Capture the cell that displays the provided text and extract its [x, y] central coordinate. 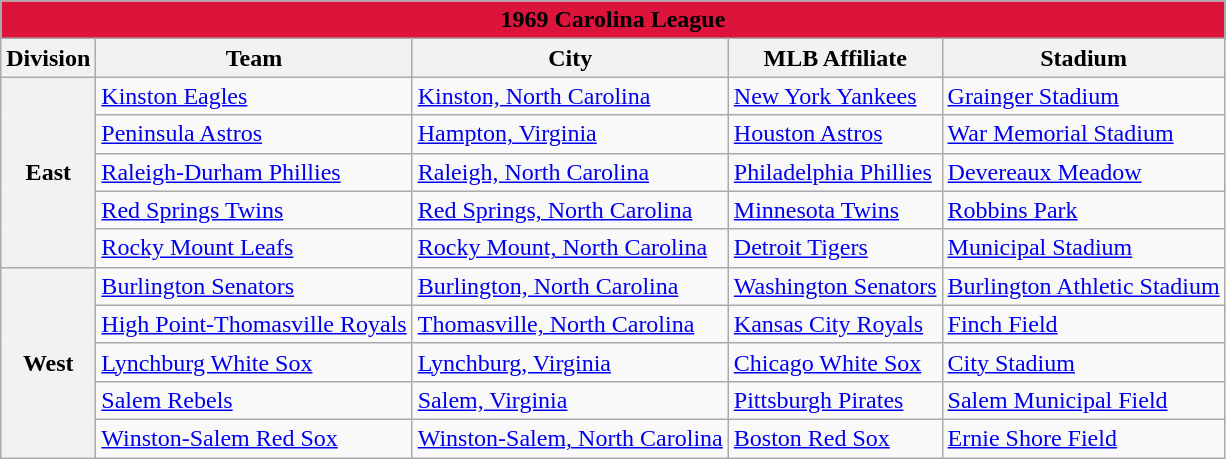
West [48, 362]
Robbins Park [1084, 210]
Winston-Salem, North Carolina [570, 438]
1969 Carolina League [613, 20]
Red Springs Twins [254, 210]
Lynchburg White Sox [254, 362]
Raleigh, North Carolina [570, 172]
Ernie Shore Field [1084, 438]
Grainger Stadium [1084, 96]
New York Yankees [835, 96]
Minnesota Twins [835, 210]
Kansas City Royals [835, 324]
City [570, 58]
Rocky Mount Leafs [254, 248]
Devereaux Meadow [1084, 172]
Salem Rebels [254, 400]
Division [48, 58]
East [48, 172]
Kinston, North Carolina [570, 96]
Burlington Athletic Stadium [1084, 286]
City Stadium [1084, 362]
Municipal Stadium [1084, 248]
Raleigh-Durham Phillies [254, 172]
Salem Municipal Field [1084, 400]
Hampton, Virginia [570, 134]
Washington Senators [835, 286]
War Memorial Stadium [1084, 134]
Kinston Eagles [254, 96]
MLB Affiliate [835, 58]
Burlington, North Carolina [570, 286]
Winston-Salem Red Sox [254, 438]
Detroit Tigers [835, 248]
Lynchburg, Virginia [570, 362]
Team [254, 58]
Peninsula Astros [254, 134]
Boston Red Sox [835, 438]
Salem, Virginia [570, 400]
High Point-Thomasville Royals [254, 324]
Burlington Senators [254, 286]
Thomasville, North Carolina [570, 324]
Philadelphia Phillies [835, 172]
Chicago White Sox [835, 362]
Houston Astros [835, 134]
Pittsburgh Pirates [835, 400]
Finch Field [1084, 324]
Red Springs, North Carolina [570, 210]
Stadium [1084, 58]
Rocky Mount, North Carolina [570, 248]
